Capture the cell that displays the provided text and extract its (x, y) central coordinate. 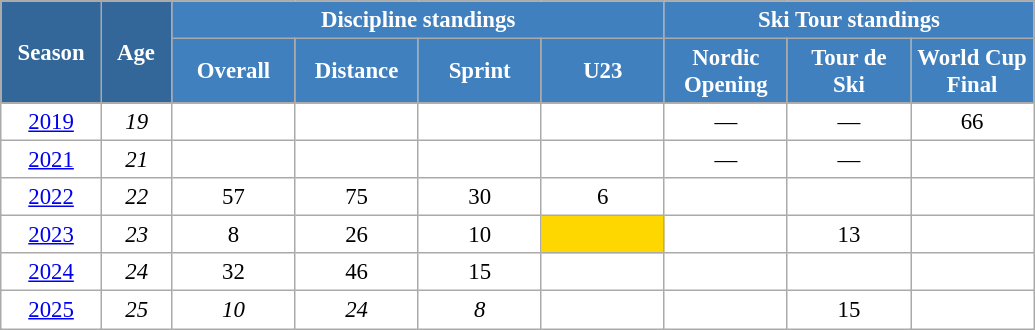
Ski Tour standings (848, 20)
75 (356, 197)
Distance (356, 72)
2019 (52, 122)
32 (234, 273)
21 (136, 160)
Discipline standings (418, 20)
2025 (52, 310)
2023 (52, 235)
2021 (52, 160)
Overall (234, 72)
13 (848, 235)
Age (136, 52)
22 (136, 197)
2022 (52, 197)
6 (602, 197)
46 (356, 273)
57 (234, 197)
Sprint (480, 72)
Tour deSki (848, 72)
2024 (52, 273)
NordicOpening (726, 72)
30 (480, 197)
66 (972, 122)
25 (136, 310)
19 (136, 122)
Season (52, 52)
26 (356, 235)
World CupFinal (972, 72)
U23 (602, 72)
23 (136, 235)
